Scan for the cell matching the given text and deliver its [X, Y] coordinate at center. 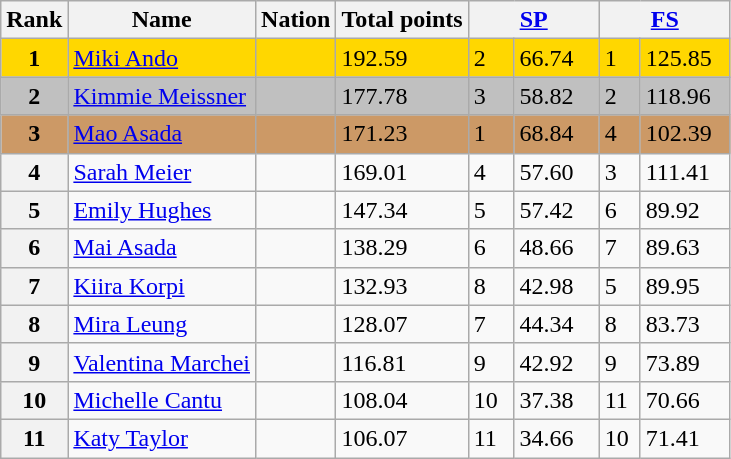
SP [534, 20]
89.95 [685, 286]
66.74 [556, 58]
FS [664, 20]
44.34 [556, 324]
Katy Taylor [162, 438]
34.66 [556, 438]
132.93 [402, 286]
125.85 [685, 58]
106.07 [402, 438]
Sarah Meier [162, 172]
Nation [296, 20]
111.41 [685, 172]
68.84 [556, 134]
Mao Asada [162, 134]
116.81 [402, 362]
42.92 [556, 362]
192.59 [402, 58]
Rank [34, 20]
169.01 [402, 172]
89.63 [685, 248]
42.98 [556, 286]
Total points [402, 20]
70.66 [685, 400]
58.82 [556, 96]
Valentina Marchei [162, 362]
57.60 [556, 172]
57.42 [556, 210]
Mira Leung [162, 324]
118.96 [685, 96]
48.66 [556, 248]
73.89 [685, 362]
Name [162, 20]
102.39 [685, 134]
147.34 [402, 210]
108.04 [402, 400]
Emily Hughes [162, 210]
71.41 [685, 438]
83.73 [685, 324]
Michelle Cantu [162, 400]
Kiira Korpi [162, 286]
Miki Ando [162, 58]
128.07 [402, 324]
Kimmie Meissner [162, 96]
177.78 [402, 96]
138.29 [402, 248]
171.23 [402, 134]
Mai Asada [162, 248]
37.38 [556, 400]
89.92 [685, 210]
